Locate the cell with the specified text and output its (x, y) center coordinate. 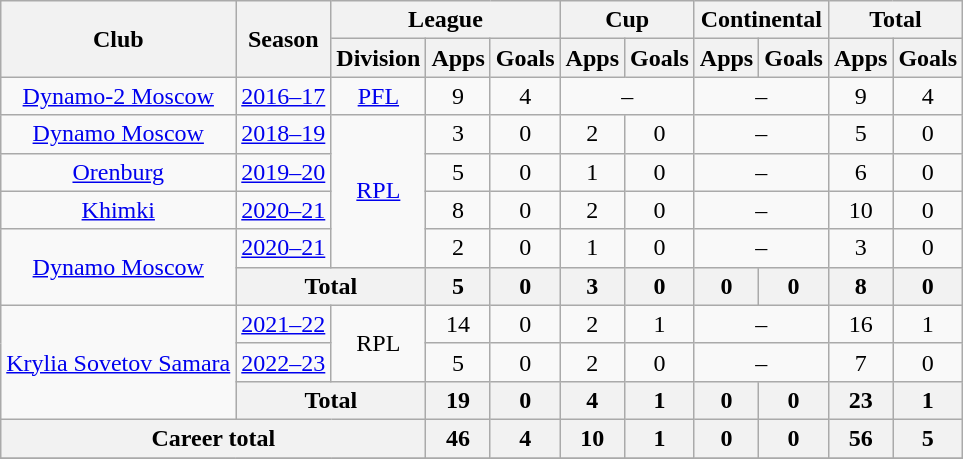
Dynamo-2 Moscow (118, 96)
2018–19 (284, 134)
Club (118, 39)
16 (860, 324)
PFL (378, 96)
Season (284, 39)
2022–23 (284, 362)
2021–22 (284, 324)
Division (378, 58)
Krylia Sovetov Samara (118, 362)
14 (458, 324)
2019–20 (284, 172)
Continental (761, 20)
2016–17 (284, 96)
23 (860, 400)
6 (860, 172)
Khimki (118, 210)
56 (860, 438)
Cup (627, 20)
Orenburg (118, 172)
46 (458, 438)
League (446, 20)
19 (458, 400)
7 (860, 362)
Career total (214, 438)
